Scan for the cell matching the given text and deliver its [X, Y] coordinate at center. 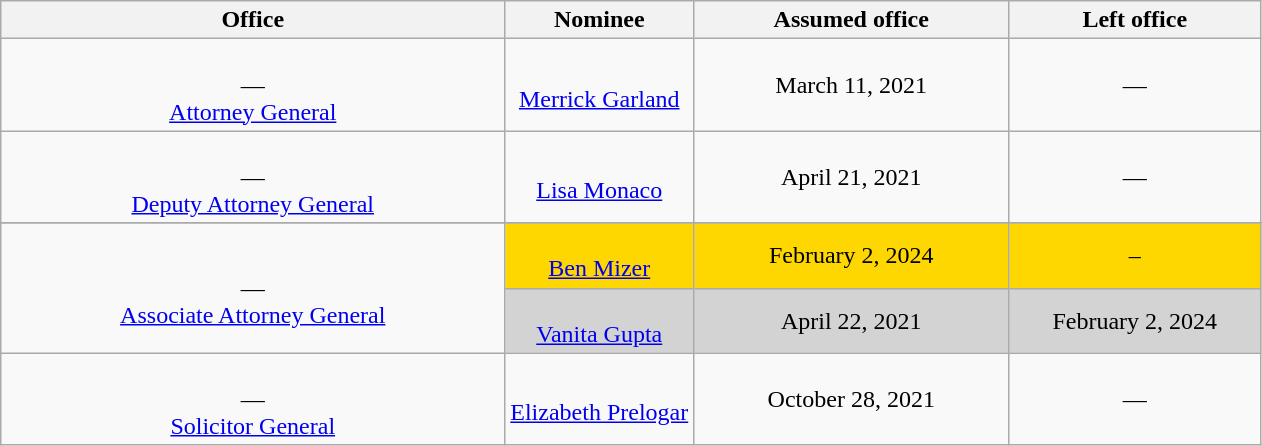
April 21, 2021 [852, 177]
Ben Mizer [600, 256]
Assumed office [852, 20]
Lisa Monaco [600, 177]
March 11, 2021 [852, 85]
—Deputy Attorney General [253, 177]
Nominee [600, 20]
Left office [1135, 20]
– [1135, 256]
—Attorney General [253, 85]
Vanita Gupta [600, 320]
Elizabeth Prelogar [600, 399]
—Associate Attorney General [253, 288]
April 22, 2021 [852, 320]
Merrick Garland [600, 85]
—Solicitor General [253, 399]
Office [253, 20]
October 28, 2021 [852, 399]
